Pinpoint the cell where the given text exists, returning its [X, Y] midpoint coordinate. 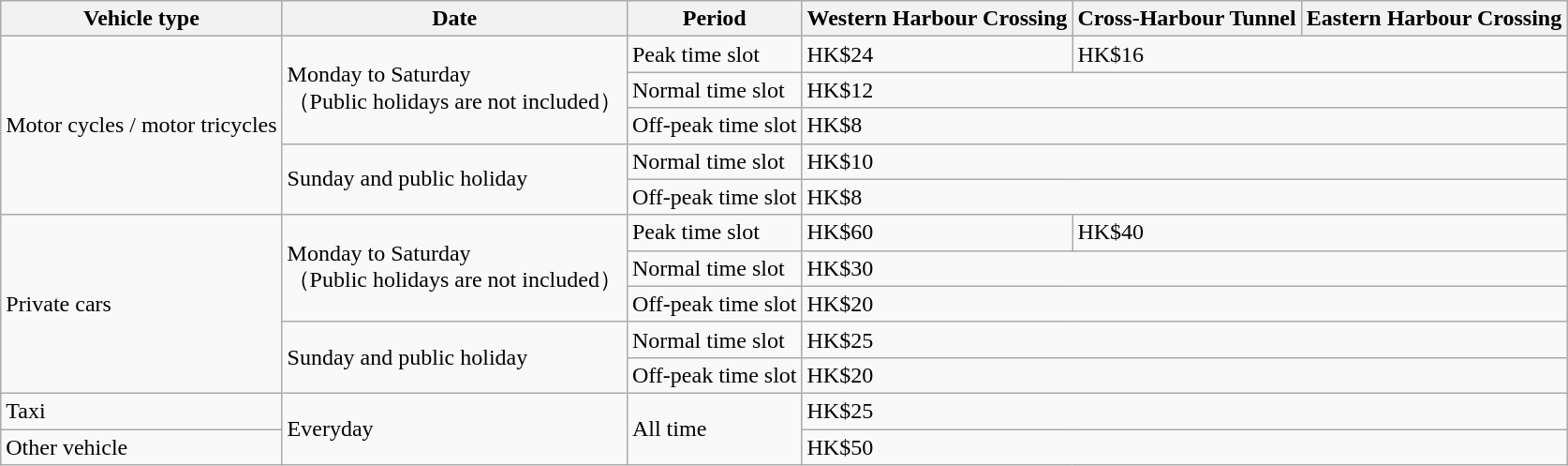
Private cars [141, 304]
Taxi [141, 411]
Western Harbour Crossing [937, 19]
All time [714, 428]
Cross-Harbour Tunnel [1187, 19]
Period [714, 19]
Motor cycles / motor tricycles [141, 126]
HK$40 [1320, 233]
HK$30 [1184, 268]
HK$10 [1184, 161]
Everyday [454, 428]
Date [454, 19]
Other vehicle [141, 447]
HK$24 [937, 54]
Eastern Harbour Crossing [1434, 19]
HK$50 [1184, 447]
HK$16 [1320, 54]
Vehicle type [141, 19]
HK$60 [937, 233]
HK$12 [1184, 90]
